Pinpoint the cell where the given text exists, returning its [X, Y] midpoint coordinate. 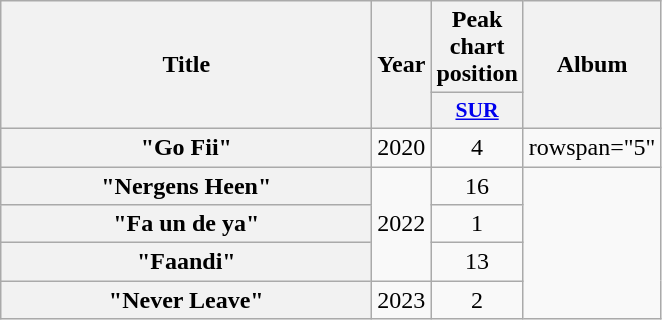
"Go Fii" [186, 147]
Title [186, 65]
13 [477, 262]
SUR [477, 111]
4 [477, 147]
Album [592, 65]
Year [402, 65]
"Never Leave" [186, 300]
1 [477, 224]
2023 [402, 300]
"Fa un de ya" [186, 224]
2020 [402, 147]
"Faandi" [186, 262]
rowspan="5" [592, 147]
Peak chart position [477, 47]
2022 [402, 223]
"Nergens Heen" [186, 185]
2 [477, 300]
16 [477, 185]
